For the text-containing cell, return its midpoint in (X, Y) coordinate format. 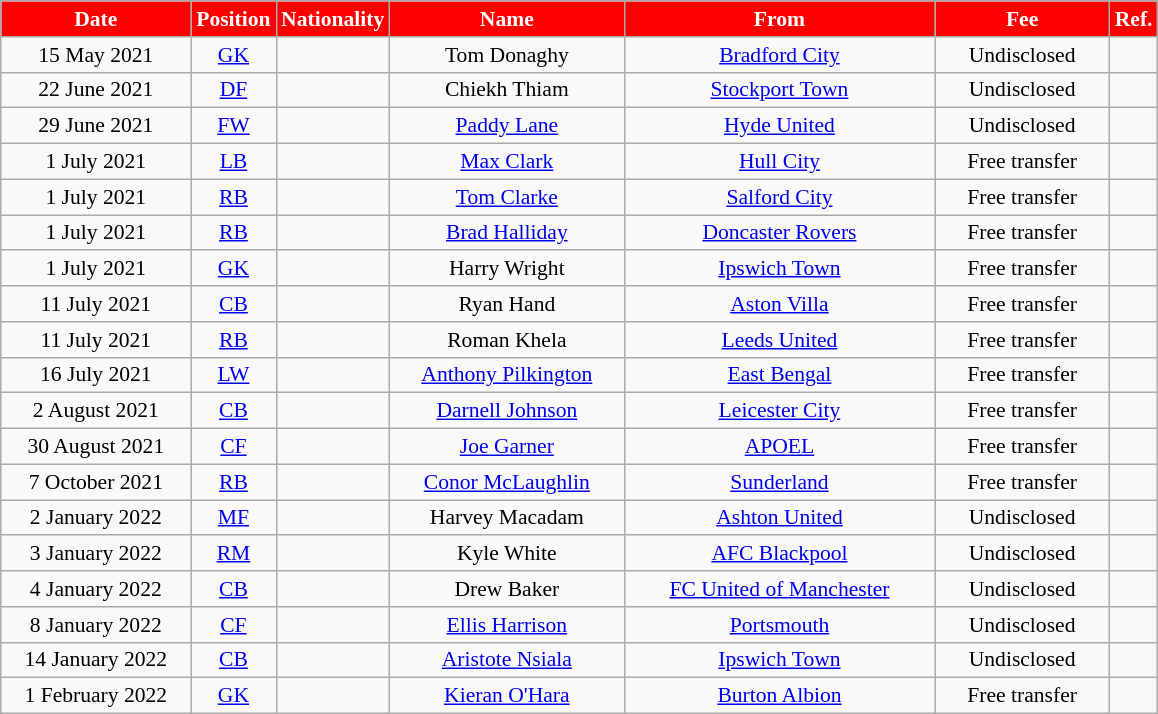
Date (96, 19)
30 August 2021 (96, 447)
Tom Donaghy (506, 55)
LW (234, 375)
Name (506, 19)
Harvey Macadam (506, 518)
DF (234, 90)
Ref. (1134, 19)
MF (234, 518)
Leeds United (779, 340)
Kieran O'Hara (506, 696)
Stockport Town (779, 90)
Ashton United (779, 518)
FC United of Manchester (779, 589)
Salford City (779, 197)
Portsmouth (779, 625)
Roman Khela (506, 340)
FW (234, 126)
Paddy Lane (506, 126)
Harry Wright (506, 269)
Darnell Johnson (506, 411)
Aristote Nsiala (506, 660)
Bradford City (779, 55)
AFC Blackpool (779, 554)
Drew Baker (506, 589)
LB (234, 162)
14 January 2022 (96, 660)
Aston Villa (779, 304)
Kyle White (506, 554)
29 June 2021 (96, 126)
Hyde United (779, 126)
8 January 2022 (96, 625)
16 July 2021 (96, 375)
Ryan Hand (506, 304)
Hull City (779, 162)
Conor McLaughlin (506, 482)
15 May 2021 (96, 55)
Leicester City (779, 411)
RM (234, 554)
Nationality (332, 19)
Doncaster Rovers (779, 233)
Max Clark (506, 162)
Fee (1022, 19)
1 February 2022 (96, 696)
Chiekh Thiam (506, 90)
Tom Clarke (506, 197)
From (779, 19)
3 January 2022 (96, 554)
APOEL (779, 447)
East Bengal (779, 375)
7 October 2021 (96, 482)
Burton Albion (779, 696)
Brad Halliday (506, 233)
22 June 2021 (96, 90)
2 August 2021 (96, 411)
Ellis Harrison (506, 625)
Anthony Pilkington (506, 375)
Position (234, 19)
2 January 2022 (96, 518)
Sunderland (779, 482)
Joe Garner (506, 447)
4 January 2022 (96, 589)
